Scan for the cell matching the given text and deliver its [x, y] coordinate at center. 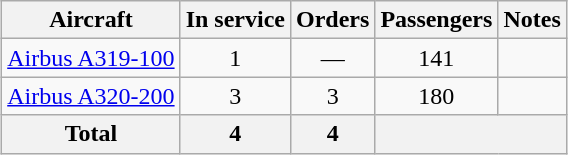
In service [235, 20]
Aircraft [91, 20]
Passengers [436, 20]
180 [436, 96]
Notes [532, 20]
141 [436, 58]
Airbus A319-100 [91, 58]
Orders [332, 20]
1 [235, 58]
— [332, 58]
Airbus A320-200 [91, 96]
Total [91, 134]
